Identify which cell holds the provided text, then report its (x, y) central coordinate. 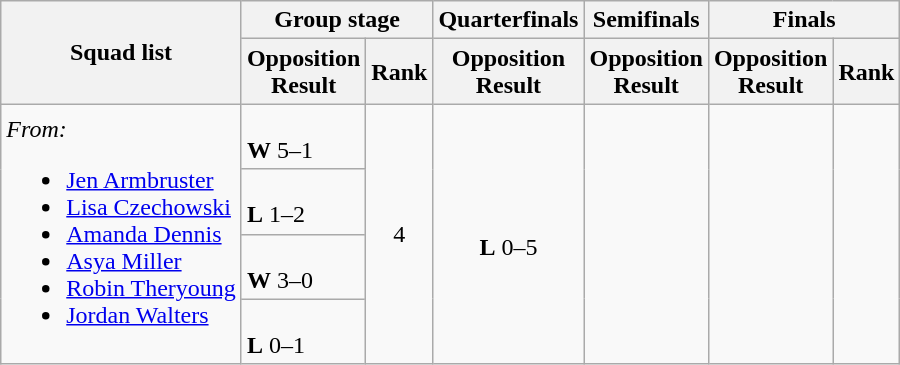
Finals (804, 20)
From:Jen ArmbrusterLisa CzechowskiAmanda DennisAsya MillerRobin TheryoungJordan Walters (122, 234)
W 5–1 (303, 136)
L 0–1 (303, 332)
Group stage (337, 20)
L 1–2 (303, 202)
Quarterfinals (508, 20)
L 0–5 (508, 234)
4 (400, 234)
W 3–0 (303, 266)
Squad list (122, 52)
Semifinals (646, 20)
